Scan for the cell matching the given text and deliver its (X, Y) coordinate at center. 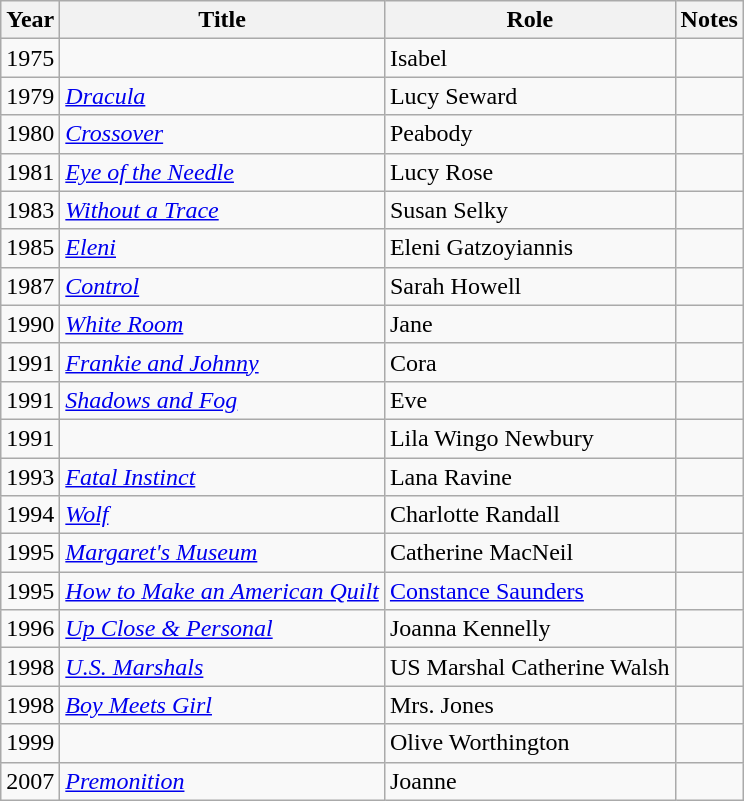
Charlotte Randall (530, 515)
2007 (30, 781)
Control (222, 286)
Wolf (222, 515)
1981 (30, 172)
Shadows and Fog (222, 400)
Eleni (222, 248)
Year (30, 20)
Frankie and Johnny (222, 362)
Jane (530, 324)
Without a Trace (222, 210)
Lucy Rose (530, 172)
1996 (30, 629)
Joanna Kennelly (530, 629)
Eleni Gatzoyiannis (530, 248)
Premonition (222, 781)
Fatal Instinct (222, 477)
Peabody (530, 134)
1975 (30, 58)
Constance Saunders (530, 591)
1983 (30, 210)
Role (530, 20)
US Marshal Catherine Walsh (530, 667)
1985 (30, 248)
1999 (30, 743)
Boy Meets Girl (222, 705)
Isabel (530, 58)
White Room (222, 324)
Lucy Seward (530, 96)
Sarah Howell (530, 286)
Susan Selky (530, 210)
Joanne (530, 781)
Eve (530, 400)
Lana Ravine (530, 477)
Dracula (222, 96)
Catherine MacNeil (530, 553)
1990 (30, 324)
Notes (709, 20)
1979 (30, 96)
1994 (30, 515)
How to Make an American Quilt (222, 591)
Olive Worthington (530, 743)
Cora (530, 362)
Eye of the Needle (222, 172)
Title (222, 20)
1980 (30, 134)
Margaret's Museum (222, 553)
Crossover (222, 134)
Lila Wingo Newbury (530, 438)
U.S. Marshals (222, 667)
1993 (30, 477)
Mrs. Jones (530, 705)
Up Close & Personal (222, 629)
1987 (30, 286)
